Provide the [X, Y] coordinate of the cell's center where the given text is located.  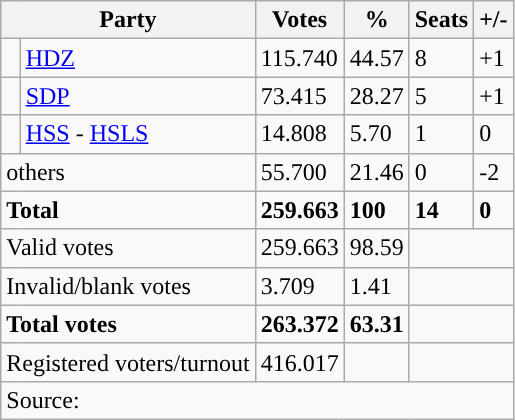
73.415 [300, 96]
SDP [138, 96]
5 [441, 96]
100 [376, 210]
1.41 [376, 286]
63.31 [376, 324]
21.46 [376, 172]
3.709 [300, 286]
others [128, 172]
+/- [494, 20]
14.808 [300, 134]
28.27 [376, 96]
14 [441, 210]
Votes [300, 20]
-2 [494, 172]
Total [128, 210]
263.372 [300, 324]
Total votes [128, 324]
8 [441, 58]
55.700 [300, 172]
% [376, 20]
416.017 [300, 362]
Invalid/blank votes [128, 286]
98.59 [376, 248]
Registered voters/turnout [128, 362]
Valid votes [128, 248]
HSS - HSLS [138, 134]
HDZ [138, 58]
1 [441, 134]
44.57 [376, 58]
Source: [257, 400]
Seats [441, 20]
Party [128, 20]
5.70 [376, 134]
115.740 [300, 58]
